From the cell containing the given text, extract its center point as [X, Y] coordinate. 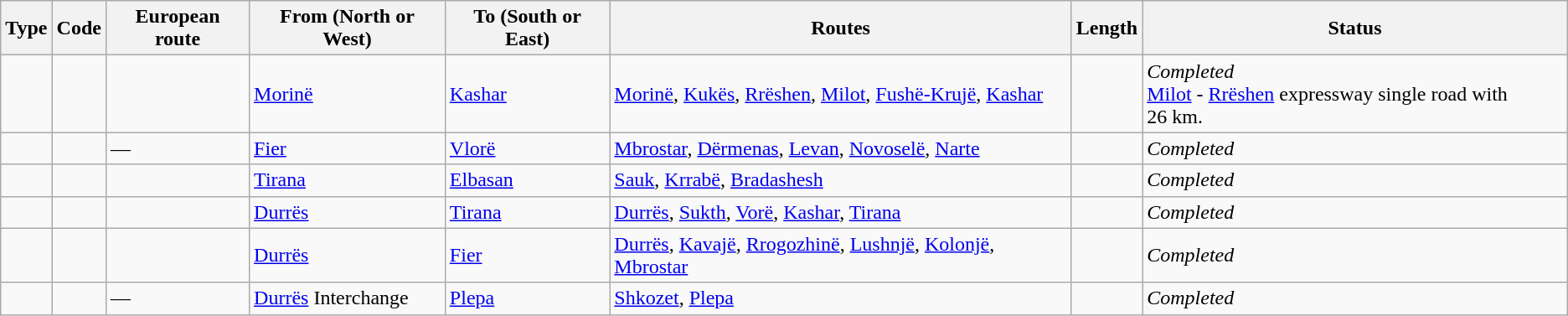
Code [79, 28]
Vlorë [527, 148]
Mbrostar, Dërmenas, Levan, Novoselë, Narte [841, 148]
CompletedMilot - Rrëshen expressway single road with 26 km. [1355, 94]
Kashar [527, 94]
Shkozet, Plepa [841, 298]
Morinë, Kukës, Rrëshen, Milot, Fushë-Krujë, Kashar [841, 94]
European route [178, 28]
To (South or East) [527, 28]
Sauk, Krrabë, Bradashesh [841, 180]
Elbasan [527, 180]
Length [1106, 28]
Durrës, Sukth, Vorë, Kashar, Tirana [841, 212]
Type [27, 28]
From (North or West) [348, 28]
Durrës, Kavajë, Rrogozhinë, Lushnjë, Kolonjë, Mbrostar [841, 255]
Morinë [348, 94]
Durrës Interchange [348, 298]
Plepa [527, 298]
Status [1355, 28]
Routes [841, 28]
